From the cell containing the given text, extract its center point as (X, Y) coordinate. 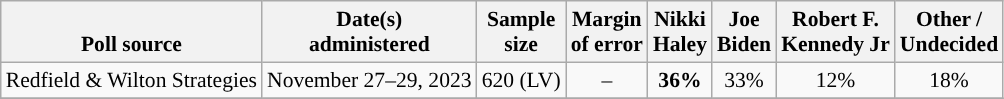
Robert F.Kennedy Jr (836, 32)
36% (680, 80)
33% (744, 80)
Date(s)administered (370, 32)
Other /Undecided (949, 32)
November 27–29, 2023 (370, 80)
– (607, 80)
NikkiHaley (680, 32)
Samplesize (522, 32)
Marginof error (607, 32)
Poll source (132, 32)
Redfield & Wilton Strategies (132, 80)
12% (836, 80)
JoeBiden (744, 32)
18% (949, 80)
620 (LV) (522, 80)
